Scan for the cell matching the given text and deliver its [X, Y] coordinate at center. 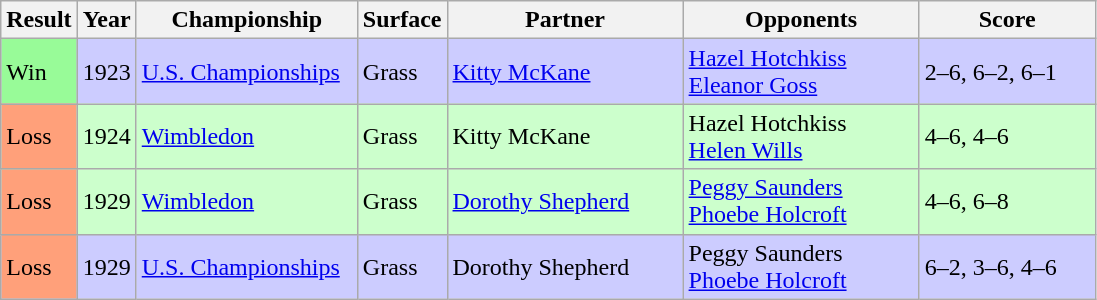
6–2, 3–6, 4–6 [1007, 266]
1924 [106, 136]
Championship [246, 20]
Partner [565, 20]
2–6, 6–2, 6–1 [1007, 72]
Win [39, 72]
Opponents [801, 20]
4–6, 6–8 [1007, 202]
Result [39, 20]
Hazel Hotchkiss Eleanor Goss [801, 72]
Hazel Hotchkiss Helen Wills [801, 136]
Year [106, 20]
4–6, 4–6 [1007, 136]
1923 [106, 72]
Surface [402, 20]
Score [1007, 20]
